For the text-containing cell, return its midpoint in (X, Y) coordinate format. 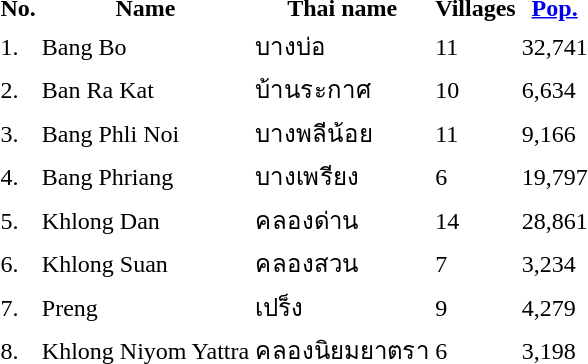
6 (476, 176)
Bang Bo (145, 46)
Bang Phli Noi (145, 133)
7 (476, 264)
บางบ่อ (342, 46)
บางเพรียง (342, 176)
9 (476, 307)
คลองสวน (342, 264)
Preng (145, 307)
Khlong Suan (145, 264)
คลองด่าน (342, 220)
10 (476, 90)
Ban Ra Kat (145, 90)
14 (476, 220)
บางพลีน้อย (342, 133)
เปร็ง (342, 307)
Khlong Dan (145, 220)
บ้านระกาศ (342, 90)
Bang Phriang (145, 176)
